Output the (X, Y) coordinate of the center of the cell containing the given text.  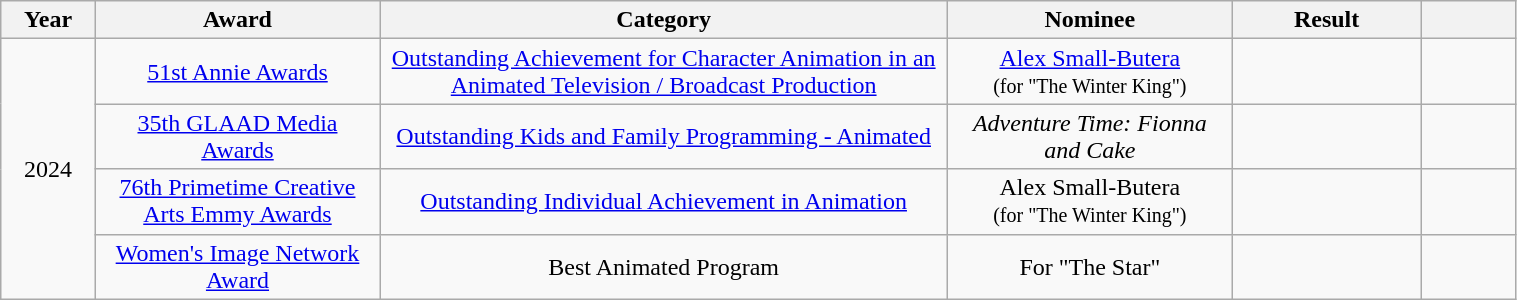
Adventure Time: Fionna and Cake (1090, 136)
Outstanding Individual Achievement in Animation (664, 202)
Year (48, 20)
2024 (48, 169)
Award (237, 20)
Best Animated Program (664, 266)
Nominee (1090, 20)
51st Annie Awards (237, 72)
Outstanding Achievement for Character Animation in an Animated Television / Broadcast Production (664, 72)
Women's Image Network Award (237, 266)
35th GLAAD Media Awards (237, 136)
Outstanding Kids and Family Programming - Animated (664, 136)
Category (664, 20)
Result (1326, 20)
76th Primetime Creative Arts Emmy Awards (237, 202)
For "The Star" (1090, 266)
